Pinpoint the cell where the given text exists, returning its (x, y) midpoint coordinate. 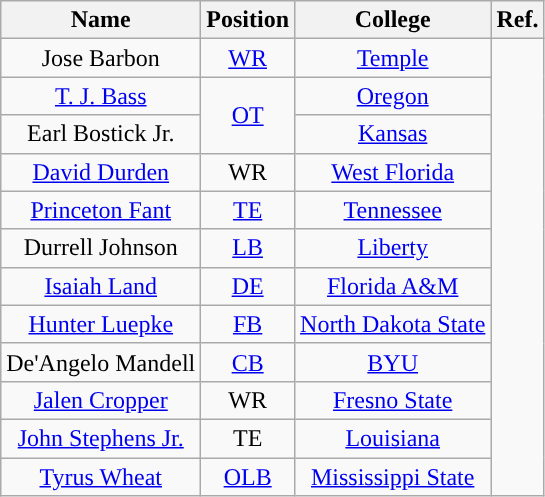
CB (248, 362)
LB (248, 248)
T. J. Bass (101, 96)
Isaiah Land (101, 286)
Tennessee (393, 210)
Liberty (393, 248)
Durrell Johnson (101, 248)
Earl Bostick Jr. (101, 134)
Florida A&M (393, 286)
Oregon (393, 96)
Jose Barbon (101, 58)
Ref. (518, 20)
De'Angelo Mandell (101, 362)
West Florida (393, 172)
Fresno State (393, 400)
OLB (248, 477)
Mississippi State (393, 477)
FB (248, 324)
Louisiana (393, 438)
Tyrus Wheat (101, 477)
Position (248, 20)
David Durden (101, 172)
Kansas (393, 134)
Princeton Fant (101, 210)
Jalen Cropper (101, 400)
Name (101, 20)
Temple (393, 58)
OT (248, 115)
Hunter Luepke (101, 324)
College (393, 20)
North Dakota State (393, 324)
John Stephens Jr. (101, 438)
BYU (393, 362)
DE (248, 286)
